Provide the (X, Y) coordinate of the cell's center where the given text is located.  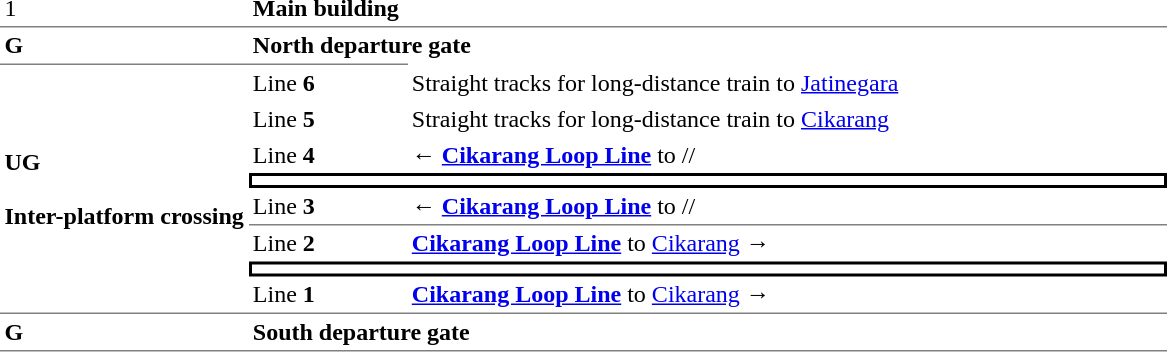
UGInter-platform crossing (124, 189)
North departure gate (707, 45)
Straight tracks for long-distance train to Jatinegara (786, 83)
Line 1 (328, 295)
Line 4 (328, 155)
Straight tracks for long-distance train to Cikarang (786, 119)
Line 5 (328, 119)
South departure gate (707, 333)
Line 2 (328, 243)
Line 6 (328, 83)
Line 3 (328, 206)
